Return the [x, y] coordinate for the center point of the cell that contains the specified text.  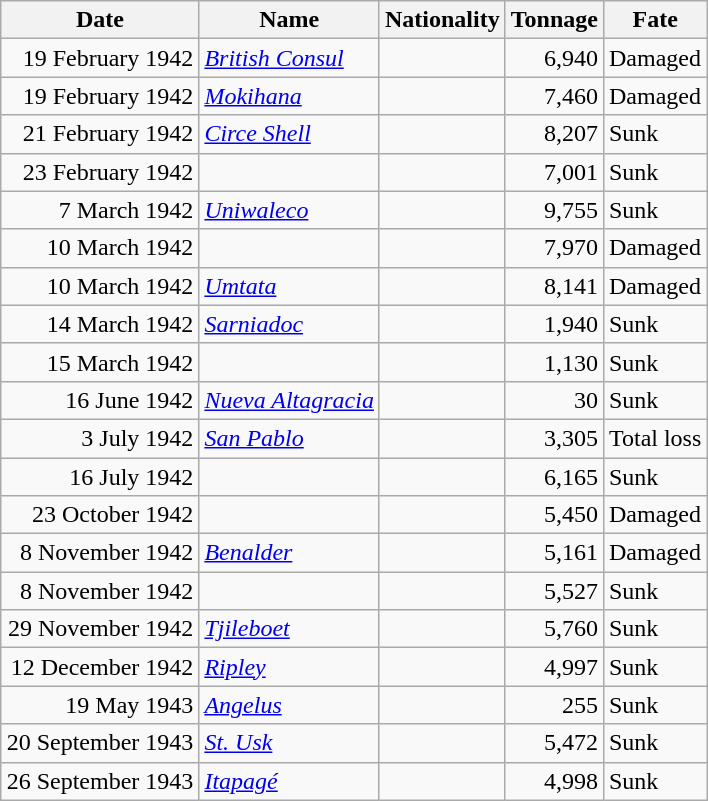
San Pablo [290, 438]
4,997 [554, 667]
23 October 1942 [100, 515]
1,940 [554, 324]
Total loss [654, 438]
British Consul [290, 58]
Uniwaleco [290, 210]
14 March 1942 [100, 324]
Nationality [442, 20]
26 September 1943 [100, 781]
7,001 [554, 172]
3 July 1942 [100, 438]
5,450 [554, 515]
5,527 [554, 591]
5,161 [554, 553]
6,940 [554, 58]
3,305 [554, 438]
8,207 [554, 134]
7,970 [554, 248]
Ripley [290, 667]
6,165 [554, 477]
5,760 [554, 629]
16 June 1942 [100, 400]
12 December 1942 [100, 667]
St. Usk [290, 743]
Benalder [290, 553]
16 July 1942 [100, 477]
Nueva Altagracia [290, 400]
Tonnage [554, 20]
1,130 [554, 362]
Umtata [290, 286]
Fate [654, 20]
30 [554, 400]
Angelus [290, 705]
7,460 [554, 96]
9,755 [554, 210]
Circe Shell [290, 134]
4,998 [554, 781]
8,141 [554, 286]
Mokihana [290, 96]
7 March 1942 [100, 210]
255 [554, 705]
Sarniadoc [290, 324]
23 February 1942 [100, 172]
Itapagé [290, 781]
Date [100, 20]
20 September 1943 [100, 743]
29 November 1942 [100, 629]
Tjileboet [290, 629]
21 February 1942 [100, 134]
Name [290, 20]
19 May 1943 [100, 705]
15 March 1942 [100, 362]
5,472 [554, 743]
